For the text-containing cell, return its midpoint in [X, Y] coordinate format. 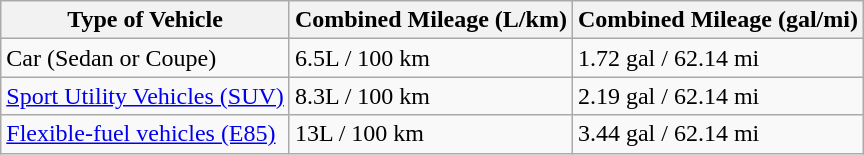
Combined Mileage (L/km) [430, 20]
13L / 100 km [430, 134]
Combined Mileage (gal/mi) [718, 20]
Type of Vehicle [146, 20]
Flexible-fuel vehicles (E85) [146, 134]
1.72 gal / 62.14 mi [718, 58]
3.44 gal / 62.14 mi [718, 134]
Car (Sedan or Coupe) [146, 58]
Sport Utility Vehicles (SUV) [146, 96]
6.5L / 100 km [430, 58]
8.3L / 100 km [430, 96]
2.19 gal / 62.14 mi [718, 96]
